Capture the cell that displays the provided text and extract its [x, y] central coordinate. 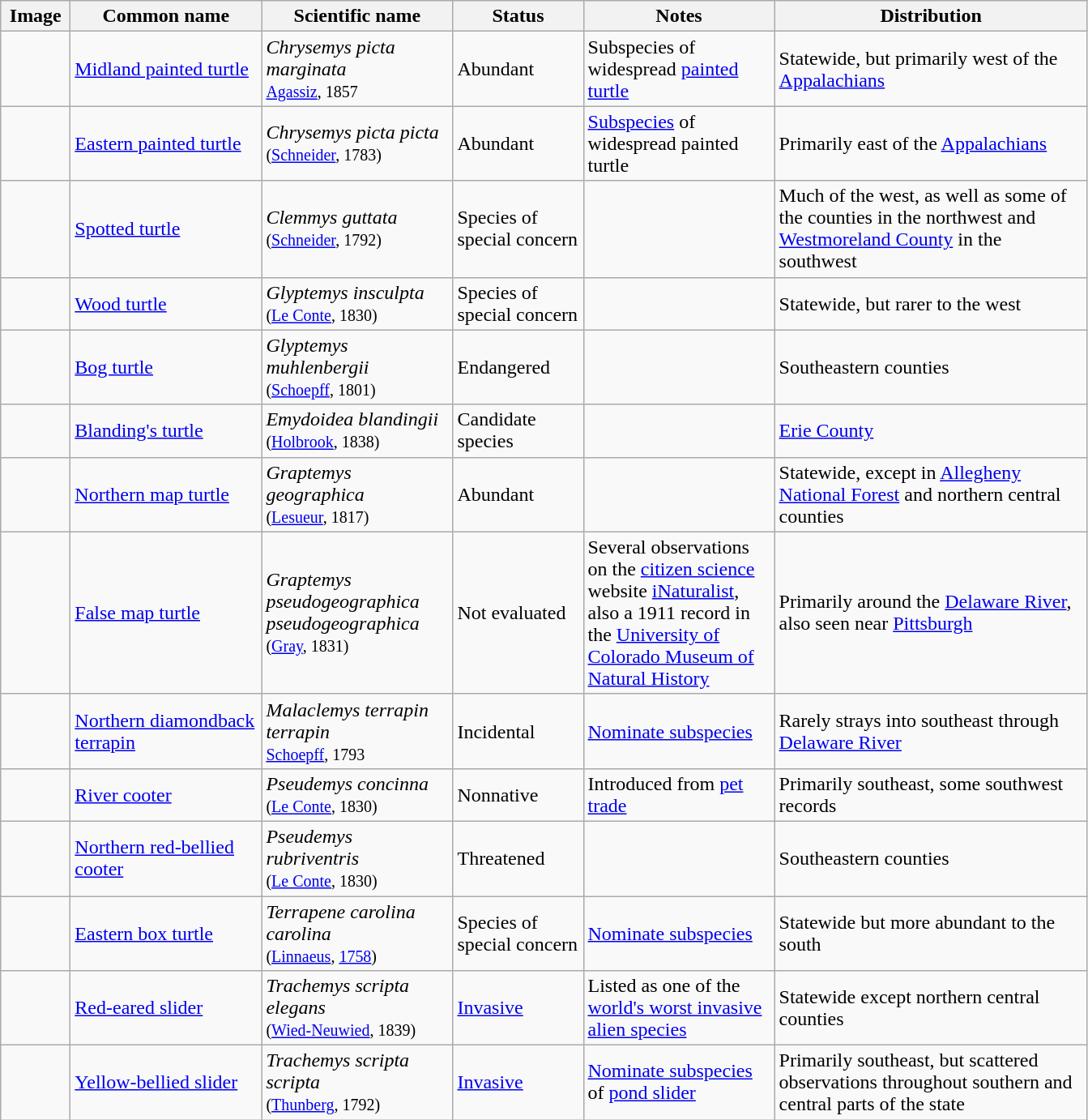
Eastern box turtle [166, 934]
Common name [166, 16]
Statewide, except in Allegheny National Forest and northern central counties [931, 494]
Eastern painted turtle [166, 143]
River cooter [166, 794]
Northern diamondback terrapin [166, 731]
Glyptemys muhlenbergii(Schoepff, 1801) [357, 367]
Statewide, but rarer to the west [931, 303]
Nominate subspecies of pond slider [679, 1083]
Graptemys geographica(Lesueur, 1817) [357, 494]
Statewide except northern central counties [931, 1008]
Northern map turtle [166, 494]
Candidate species [518, 431]
Much of the west, as well as some of the counties in the northwest and Westmoreland County in the southwest [931, 229]
Introduced from pet trade [679, 794]
Primarily southeast, but scattered observations throughout southern and central parts of the state [931, 1083]
Several observations on the citizen science website iNaturalist, also a 1911 record in the University of Colorado Museum of Natural History [679, 613]
Malaclemys terrapin terrapinSchoepff, 1793 [357, 731]
Threatened [518, 858]
Glyptemys insculpta(Le Conte, 1830) [357, 303]
Rarely strays into southeast through Delaware River [931, 731]
Blanding's turtle [166, 431]
Listed as one of the world's worst invasive alien species [679, 1008]
Emydoidea blandingii(Holbrook, 1838) [357, 431]
Midland painted turtle [166, 69]
Endangered [518, 367]
Statewide, but primarily west of the Appalachians [931, 69]
Not evaluated [518, 613]
Distribution [931, 16]
Chrysemys picta picta(Schneider, 1783) [357, 143]
Erie County [931, 431]
Status [518, 16]
Image [36, 16]
Pseudemys rubriventris(Le Conte, 1830) [357, 858]
Terrapene carolina carolina(Linnaeus, 1758) [357, 934]
Nonnative [518, 794]
Primarily southeast, some southwest records [931, 794]
Statewide but more abundant to the south [931, 934]
Primarily east of the Appalachians [931, 143]
Chrysemys picta marginataAgassiz, 1857 [357, 69]
Trachemys scripta elegans(Wied-Neuwied, 1839) [357, 1008]
Yellow-bellied slider [166, 1083]
Wood turtle [166, 303]
Clemmys guttata(Schneider, 1792) [357, 229]
Scientific name [357, 16]
Pseudemys concinna(Le Conte, 1830) [357, 794]
Bog turtle [166, 367]
Graptemys pseudogeographica pseudogeographica(Gray, 1831) [357, 613]
Incidental [518, 731]
Primarily around the Delaware River, also seen near Pittsburgh [931, 613]
Notes [679, 16]
Trachemys scripta scripta(Thunberg, 1792) [357, 1083]
Red-eared slider [166, 1008]
Northern red-bellied cooter [166, 858]
False map turtle [166, 613]
Spotted turtle [166, 229]
